Find where the given text appears and provide that cell's center as (X, Y) coordinate. 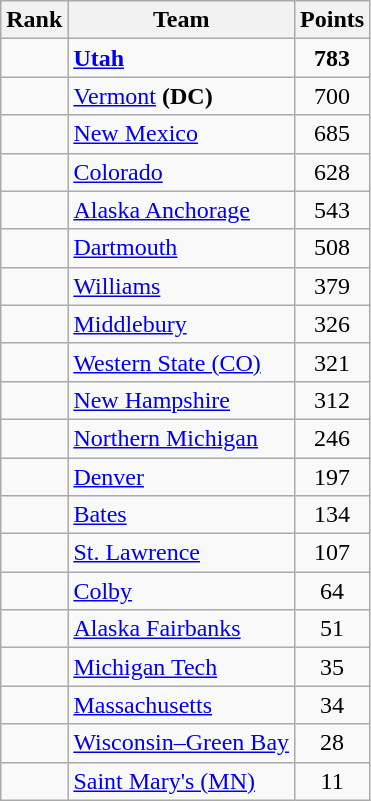
51 (332, 629)
Dartmouth (182, 248)
379 (332, 286)
543 (332, 210)
326 (332, 324)
64 (332, 591)
New Hampshire (182, 400)
11 (332, 781)
Alaska Fairbanks (182, 629)
Northern Michigan (182, 438)
St. Lawrence (182, 553)
700 (332, 96)
Points (332, 20)
Denver (182, 477)
Alaska Anchorage (182, 210)
197 (332, 477)
Saint Mary's (MN) (182, 781)
Wisconsin–Green Bay (182, 743)
312 (332, 400)
Middlebury (182, 324)
134 (332, 515)
628 (332, 172)
28 (332, 743)
508 (332, 248)
Utah (182, 58)
Bates (182, 515)
Rank (34, 20)
685 (332, 134)
Michigan Tech (182, 667)
35 (332, 667)
Colby (182, 591)
New Mexico (182, 134)
246 (332, 438)
Vermont (DC) (182, 96)
783 (332, 58)
Colorado (182, 172)
321 (332, 362)
Team (182, 20)
Williams (182, 286)
Massachusetts (182, 705)
Western State (CO) (182, 362)
34 (332, 705)
107 (332, 553)
